Return (x, y) of the center of cell containing provided text 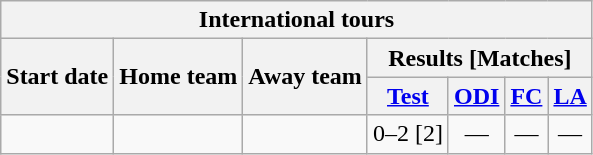
Results [Matches] (480, 58)
LA (570, 96)
ODI (476, 96)
Test (408, 96)
Away team (306, 77)
International tours (297, 20)
FC (526, 96)
0–2 [2] (408, 134)
Start date (58, 77)
Home team (178, 77)
